Search for the cell housing the specified text and yield its [X, Y] center coordinate. 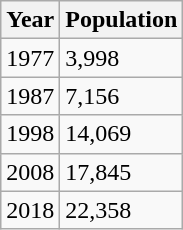
17,845 [122, 172]
14,069 [122, 134]
1977 [30, 58]
2008 [30, 172]
1987 [30, 96]
22,358 [122, 210]
2018 [30, 210]
Population [122, 20]
Year [30, 20]
7,156 [122, 96]
3,998 [122, 58]
1998 [30, 134]
